Locate the cell with the specified text and output its [X, Y] center coordinate. 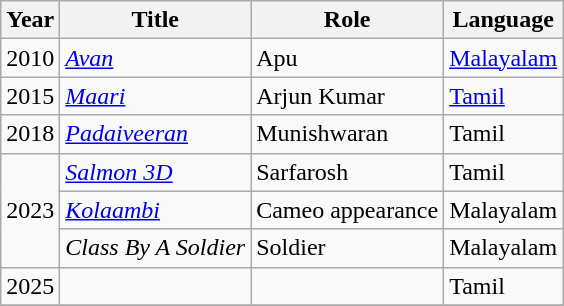
Role [348, 20]
Sarfarosh [348, 172]
Padaiveeran [156, 134]
Soldier [348, 248]
Language [504, 20]
Maari [156, 96]
Title [156, 20]
2025 [30, 286]
2010 [30, 58]
Class By A Soldier [156, 248]
Year [30, 20]
Apu [348, 58]
Munishwaran [348, 134]
Cameo appearance [348, 210]
Avan [156, 58]
Kolaambi [156, 210]
2023 [30, 210]
2018 [30, 134]
2015 [30, 96]
Salmon 3D [156, 172]
Arjun Kumar [348, 96]
